Provide the [X, Y] coordinate of the cell's center where the given text is located.  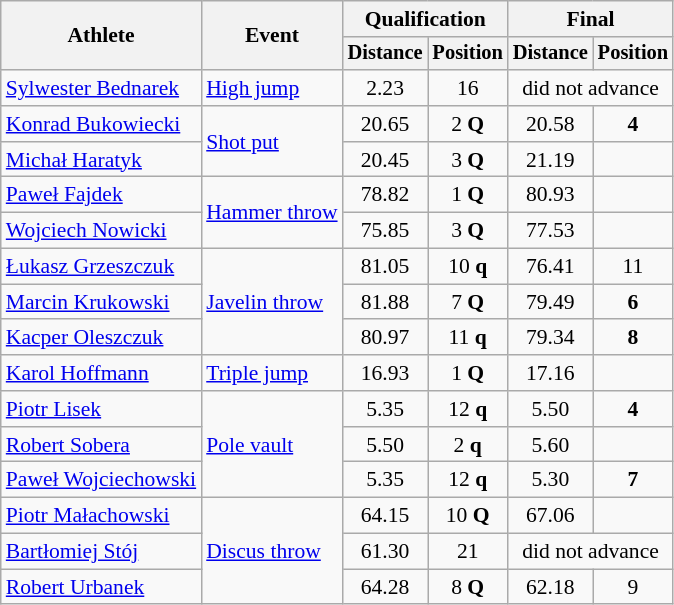
80.97 [386, 338]
20.58 [550, 124]
62.18 [550, 587]
Hammer throw [272, 212]
Qualification [426, 19]
Robert Urbanek [101, 587]
Piotr Małachowski [101, 516]
20.45 [386, 160]
80.93 [550, 195]
76.41 [550, 267]
High jump [272, 88]
Triple jump [272, 373]
Athlete [101, 36]
2.23 [386, 88]
5.60 [550, 445]
10 Q [468, 516]
Discus throw [272, 552]
78.82 [386, 195]
2 Q [468, 124]
77.53 [550, 231]
16 [468, 88]
Sylwester Bednarek [101, 88]
Final [590, 19]
Robert Sobera [101, 445]
8 [633, 338]
16.93 [386, 373]
Kacper Oleszczuk [101, 338]
7 [633, 480]
Łukasz Grzeszczuk [101, 267]
9 [633, 587]
21.19 [550, 160]
67.06 [550, 516]
Pole vault [272, 444]
Marcin Krukowski [101, 302]
Event [272, 36]
79.49 [550, 302]
8 Q [468, 587]
17.16 [550, 373]
7 Q [468, 302]
64.28 [386, 587]
79.34 [550, 338]
75.85 [386, 231]
6 [633, 302]
61.30 [386, 552]
Shot put [272, 142]
2 q [468, 445]
5.30 [550, 480]
Paweł Fajdek [101, 195]
Javelin throw [272, 302]
81.05 [386, 267]
10 q [468, 267]
64.15 [386, 516]
20.65 [386, 124]
81.88 [386, 302]
11 [633, 267]
Paweł Wojciechowski [101, 480]
21 [468, 552]
Konrad Bukowiecki [101, 124]
11 q [468, 338]
Piotr Lisek [101, 409]
Bartłomiej Stój [101, 552]
Michał Haratyk [101, 160]
Karol Hoffmann [101, 373]
Wojciech Nowicki [101, 231]
